Find where the given text appears and provide that cell's center as [X, Y] coordinate. 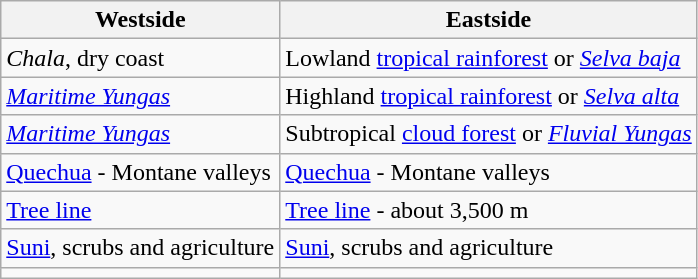
Lowland tropical rainforest or Selva baja [488, 58]
Westside [140, 20]
Eastside [488, 20]
Chala, dry coast [140, 58]
Tree line - about 3,500 m [488, 210]
Tree line [140, 210]
Subtropical cloud forest or Fluvial Yungas [488, 134]
Highland tropical rainforest or Selva alta [488, 96]
